Output the [X, Y] coordinate of the center of the cell containing the given text.  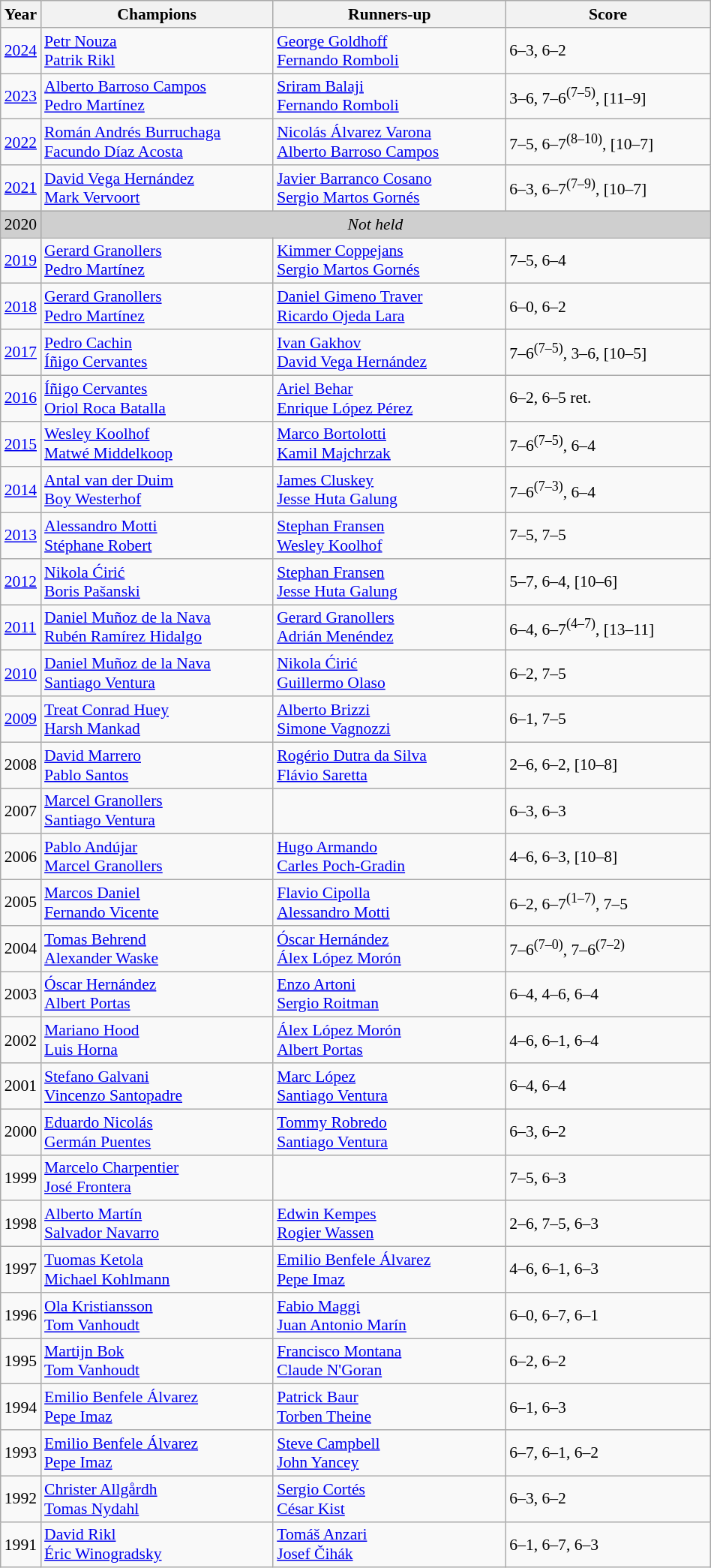
6–1, 6–3 [607, 1407]
2018 [21, 306]
6–2, 7–5 [607, 674]
Fabio Maggi Juan Antonio Marín [389, 1316]
1992 [21, 1499]
Marcos Daniel Fernando Vicente [157, 903]
4–6, 6–1, 6–4 [607, 1040]
2010 [21, 674]
Sriram Balaji Fernando Romboli [389, 96]
Pablo Andújar Marcel Granollers [157, 857]
6–0, 6–2 [607, 306]
Daniel Gimeno Traver Ricardo Ojeda Lara [389, 306]
George Goldhoff Fernando Romboli [389, 51]
Score [607, 14]
4–6, 6–3, [10–8] [607, 857]
Not held [375, 224]
Champions [157, 14]
2006 [21, 857]
2001 [21, 1086]
3–6, 7–6(7–5), [11–9] [607, 96]
6–2, 6–5 ret. [607, 398]
Wesley Koolhof Matwé Middelkoop [157, 444]
Christer Allgårdh Tomas Nydahl [157, 1499]
Year [21, 14]
Antal van der Duim Boy Westerhof [157, 491]
7–5, 6–4 [607, 261]
Stefano Galvani Vincenzo Santopadre [157, 1086]
Óscar Hernández Albert Portas [157, 995]
2015 [21, 444]
1991 [21, 1544]
Enzo Artoni Sergio Roitman [389, 995]
2003 [21, 995]
Alessandro Motti Stéphane Robert [157, 536]
2022 [21, 143]
7–6(7–5), 3–6, [10–5] [607, 353]
7–5, 6–3 [607, 1178]
2–6, 6–2, [10–8] [607, 765]
6–4, 6–7(4–7), [13–11] [607, 627]
2023 [21, 96]
7–6(7–5), 6–4 [607, 444]
Ariel Behar Enrique López Pérez [389, 398]
2008 [21, 765]
4–6, 6–1, 6–3 [607, 1269]
2011 [21, 627]
7–6(7–3), 6–4 [607, 491]
5–7, 6–4, [10–6] [607, 582]
Patrick Baur Torben Theine [389, 1407]
David Rikl Éric Winogradsky [157, 1544]
6–2, 6–7(1–7), 7–5 [607, 903]
Román Andrés Burruchaga Facundo Díaz Acosta [157, 143]
2–6, 7–5, 6–3 [607, 1224]
Javier Barranco Cosano Sergio Martos Gornés [389, 188]
Alberto Martín Salvador Navarro [157, 1224]
7–5, 7–5 [607, 536]
6–4, 4–6, 6–4 [607, 995]
6–0, 6–7, 6–1 [607, 1316]
2000 [21, 1131]
1995 [21, 1361]
2016 [21, 398]
Gerard Granollers Adrián Menéndez [389, 627]
Marcelo Charpentier José Frontera [157, 1178]
2009 [21, 719]
Edwin Kempes Rogier Wassen [389, 1224]
Tomáš Anzari Josef Čihák [389, 1544]
Íñigo Cervantes Oriol Roca Batalla [157, 398]
Petr Nouza Patrik Rikl [157, 51]
2002 [21, 1040]
Marcel Granollers Santiago Ventura [157, 810]
2012 [21, 582]
2004 [21, 948]
2005 [21, 903]
Martijn Bok Tom Vanhoudt [157, 1361]
Eduardo Nicolás Germán Puentes [157, 1131]
Pedro Cachin Íñigo Cervantes [157, 353]
1996 [21, 1316]
David Marrero Pablo Santos [157, 765]
Flavio Cipolla Alessandro Motti [389, 903]
7–6(7–0), 7–6(7–2) [607, 948]
6–3, 6–3 [607, 810]
6–7, 6–1, 6–2 [607, 1452]
6–1, 6–7, 6–3 [607, 1544]
Mariano Hood Luis Horna [157, 1040]
Treat Conrad Huey Harsh Mankad [157, 719]
1994 [21, 1407]
Tuomas Ketola Michael Kohlmann [157, 1269]
Rogério Dutra da Silva Flávio Saretta [389, 765]
2019 [21, 261]
James Cluskey Jesse Huta Galung [389, 491]
Steve Campbell John Yancey [389, 1452]
Nicolás Álvarez Varona Alberto Barroso Campos [389, 143]
Álex López Morón Albert Portas [389, 1040]
2024 [21, 51]
Runners-up [389, 14]
6–4, 6–4 [607, 1086]
Tomas Behrend Alexander Waske [157, 948]
1999 [21, 1178]
Stephan Fransen Jesse Huta Galung [389, 582]
David Vega Hernández Mark Vervoort [157, 188]
2014 [21, 491]
Nikola Ćirić Boris Pašanski [157, 582]
6–2, 6–2 [607, 1361]
Nikola Ćirić Guillermo Olaso [389, 674]
Marco Bortolotti Kamil Majchrzak [389, 444]
Sergio Cortés César Kist [389, 1499]
Hugo Armando Carles Poch-Gradin [389, 857]
Marc López Santiago Ventura [389, 1086]
2013 [21, 536]
2020 [21, 224]
2021 [21, 188]
Tommy Robredo Santiago Ventura [389, 1131]
6–3, 6–7(7–9), [10–7] [607, 188]
2007 [21, 810]
Ivan Gakhov David Vega Hernández [389, 353]
1997 [21, 1269]
Stephan Fransen Wesley Koolhof [389, 536]
Alberto Barroso Campos Pedro Martínez [157, 96]
Daniel Muñoz de la Nava Rubén Ramírez Hidalgo [157, 627]
1993 [21, 1452]
6–1, 7–5 [607, 719]
2017 [21, 353]
Alberto Brizzi Simone Vagnozzi [389, 719]
Ola Kristiansson Tom Vanhoudt [157, 1316]
Óscar Hernández Álex López Morón [389, 948]
Kimmer Coppejans Sergio Martos Gornés [389, 261]
Daniel Muñoz de la Nava Santiago Ventura [157, 674]
1998 [21, 1224]
Francisco Montana Claude N'Goran [389, 1361]
7–5, 6–7(8–10), [10–7] [607, 143]
